Output the (x, y) coordinate of the center of the cell containing the given text.  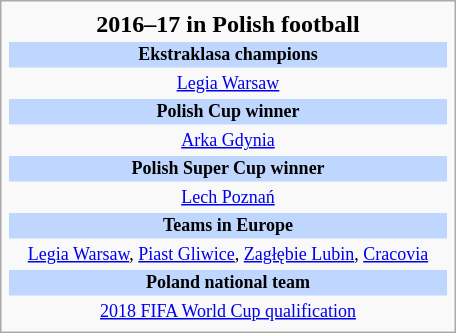
2016–17 in Polish football (228, 24)
Poland national team (228, 283)
Legia Warsaw, Piast Gliwice, Zagłębie Lubin, Cracovia (228, 255)
2018 FIFA World Cup qualification (228, 312)
Lech Poznań (228, 198)
Teams in Europe (228, 226)
Polish Super Cup winner (228, 169)
Ekstraklasa champions (228, 55)
Polish Cup winner (228, 112)
Legia Warsaw (228, 84)
Arka Gdynia (228, 141)
